Determine the (x, y) coordinate at the center of the cell enclosing the given text.  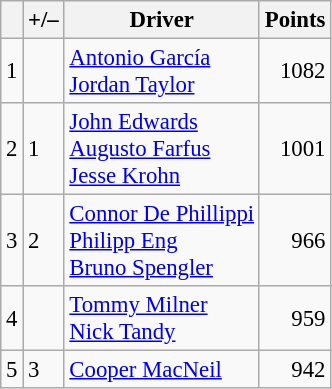
4 (12, 318)
1082 (294, 72)
5 (12, 370)
John Edwards Augusto Farfus Jesse Krohn (162, 149)
Tommy Milner Nick Tandy (162, 318)
942 (294, 370)
Driver (162, 20)
Cooper MacNeil (162, 370)
959 (294, 318)
Connor De Phillippi Philipp Eng Bruno Spengler (162, 241)
Points (294, 20)
Antonio García Jordan Taylor (162, 72)
+/– (44, 20)
966 (294, 241)
1001 (294, 149)
